Locate the cell with the specified text and output its [x, y] center coordinate. 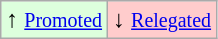
↑ Promoted [54, 20]
↓ Relegated [162, 20]
